Capture the cell that displays the provided text and extract its [x, y] central coordinate. 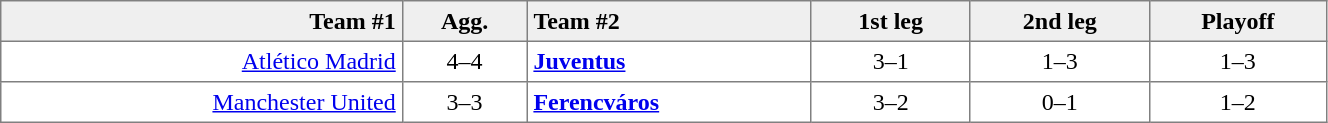
2nd leg [1060, 21]
1–2 [1238, 102]
Ferencváros [669, 102]
3–2 [891, 102]
3–1 [891, 61]
Atlético Madrid [202, 61]
4–4 [464, 61]
Playoff [1238, 21]
0–1 [1060, 102]
Juventus [669, 61]
1st leg [891, 21]
3–3 [464, 102]
Team #2 [669, 21]
Team #1 [202, 21]
Manchester United [202, 102]
Agg. [464, 21]
